Locate the cell with the specified text and output its (X, Y) center coordinate. 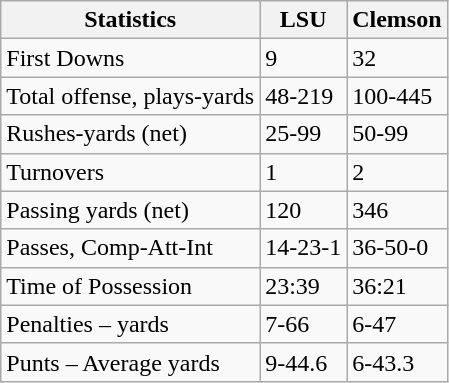
Statistics (130, 20)
120 (304, 210)
Turnovers (130, 172)
100-445 (397, 96)
9 (304, 58)
6-43.3 (397, 362)
Rushes-yards (net) (130, 134)
25-99 (304, 134)
Passes, Comp-Att-Int (130, 248)
50-99 (397, 134)
9-44.6 (304, 362)
First Downs (130, 58)
LSU (304, 20)
7-66 (304, 324)
Time of Possession (130, 286)
346 (397, 210)
Clemson (397, 20)
36-50-0 (397, 248)
48-219 (304, 96)
Penalties – yards (130, 324)
2 (397, 172)
Passing yards (net) (130, 210)
14-23-1 (304, 248)
1 (304, 172)
32 (397, 58)
36:21 (397, 286)
Punts – Average yards (130, 362)
Total offense, plays-yards (130, 96)
23:39 (304, 286)
6-47 (397, 324)
